Detect which cell encompasses the target text, then output its (X, Y) center coordinate. 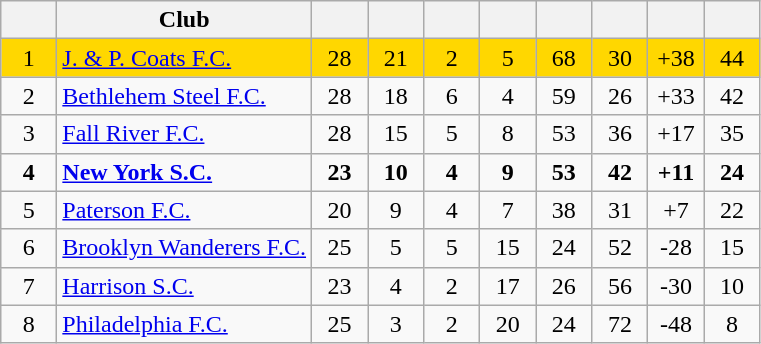
68 (564, 58)
Bethlehem Steel F.C. (184, 96)
72 (620, 324)
36 (620, 134)
31 (620, 210)
21 (396, 58)
18 (396, 96)
Harrison S.C. (184, 286)
J. & P. Coats F.C. (184, 58)
+17 (676, 134)
17 (508, 286)
+11 (676, 172)
Philadelphia F.C. (184, 324)
-30 (676, 286)
Brooklyn Wanderers F.C. (184, 248)
Fall River F.C. (184, 134)
44 (732, 58)
30 (620, 58)
+7 (676, 210)
-28 (676, 248)
Paterson F.C. (184, 210)
New York S.C. (184, 172)
-48 (676, 324)
56 (620, 286)
59 (564, 96)
22 (732, 210)
52 (620, 248)
35 (732, 134)
+33 (676, 96)
1 (29, 58)
Club (184, 20)
+38 (676, 58)
38 (564, 210)
